Detect which cell encompasses the target text, then output its [x, y] center coordinate. 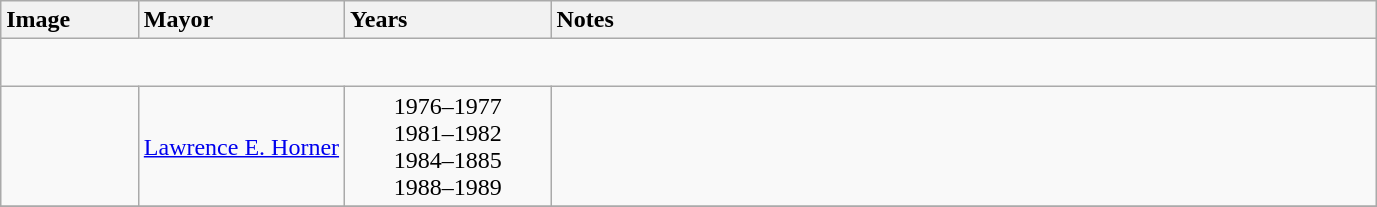
Notes [964, 20]
Mayor [241, 20]
1976–1977 1981–19821984–18851988–1989 [448, 146]
Years [448, 20]
Lawrence E. Horner [241, 146]
Image [70, 20]
